For the text-containing cell, return its midpoint in [X, Y] coordinate format. 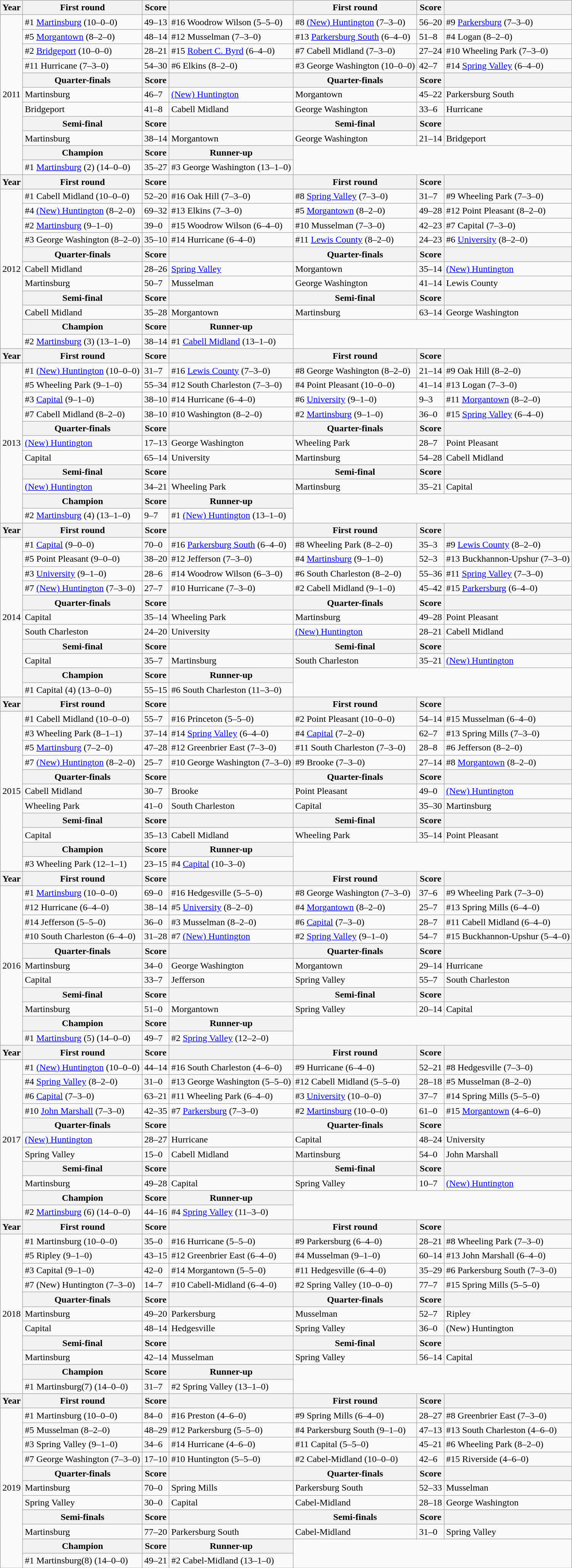
#9 Parkersburg (6–4–0) [355, 1241]
54–14 [430, 719]
39–0 [156, 225]
Brooke [231, 791]
#9 Lewis County (8–2–0) [508, 545]
35–3 [430, 545]
47–28 [156, 748]
#12 Parkersburg (5–5–0) [231, 1430]
#7 Cabell Midland (7–3–0) [355, 51]
27–7 [156, 588]
35–7 [156, 661]
#11 Hurricane (7–3–0) [82, 66]
49–7 [156, 1038]
35–27 [156, 167]
#6 South Charleston (11–3–0) [231, 690]
#12 Greenbrier East (6–4–0) [231, 1256]
#9 Hurricane (6–4–0) [355, 1067]
55–34 [156, 385]
#4 Parkersburg South (9–1–0) [355, 1430]
#16 Oak Hill (7–3–0) [231, 196]
Ripley [508, 1314]
#5 Wheeling Park (9–1–0) [82, 385]
47–13 [430, 1430]
#5 Point Pleasant (9–0–0) [82, 559]
#2 Spring Valley (10–0–0) [355, 1285]
#13 Spring Mills (6–4–0) [508, 908]
42–35 [156, 1111]
#12 Hurricane (6–4–0) [82, 908]
#12 Musselman (7–3–0) [231, 37]
#4 Martinsburg (9–1–0) [355, 559]
#6 Elkins (8–2–0) [231, 66]
#16 South Charleston (4–6–0) [231, 1067]
#10 Wheeling Park (7–3–0) [508, 51]
#2 Cabell Midland (9–1–0) [355, 588]
9–3 [430, 399]
#8 Wheeling Park (8–2–0) [355, 545]
#1 Martinsburg (2) (14–0–0) [82, 167]
#8 George Washington (8–2–0) [355, 370]
45–21 [430, 1444]
#3 George Washington (13–1–0) [231, 167]
#11 Morgantown (8–2–0) [508, 399]
#10 South Charleston (6–4–0) [82, 937]
#1 Cabell Midland (13–1–0) [231, 341]
#15 Buckhannon-Upshur (5–4–0) [508, 937]
34–21 [156, 487]
84–0 [156, 1415]
2019 [11, 1488]
#14 Morgantown (5–5–0) [231, 1270]
#15 Musselman (6–4–0) [508, 719]
10–7 [430, 1183]
Hedgesville [231, 1328]
#8 Spring Valley (7–3–0) [355, 196]
37–6 [430, 893]
28–8 [430, 748]
#14 Jefferson (5–5–0) [82, 922]
65–14 [156, 458]
#8 (New) Huntington (7–3–0) [355, 22]
52–21 [430, 1067]
46–7 [156, 95]
30–0 [156, 1502]
#1 Capital (4) (13–0–0) [82, 690]
54–30 [156, 66]
28–26 [156, 269]
Jefferson [231, 980]
49–0 [430, 791]
33–7 [156, 980]
#15 Robert C. Byrd (6–4–0) [231, 51]
#3 Wheeling Park (12–1–1) [82, 864]
9–7 [156, 516]
#11 Hedgesville (6–4–0) [355, 1270]
#3 George Washington (8–2–0) [82, 240]
55–15 [156, 690]
#15 Spring Valley (6–4–0) [508, 414]
51–0 [156, 1009]
#10 Washington (8–2–0) [231, 414]
#4 Spring Valley (8–2–0) [82, 1081]
45–22 [430, 95]
29–14 [430, 966]
Parkersburg [231, 1314]
44–14 [156, 1067]
69–32 [156, 211]
#11 South Charleston (7–3–0) [355, 748]
#8 Hedgesville (7–3–0) [508, 1067]
33–6 [430, 109]
#9 Brooke (7–3–0) [355, 762]
#10 George Washington (7–3–0) [231, 762]
50–7 [156, 283]
#11 Spring Valley (7–3–0) [508, 574]
#15 Parkersburg (6–4–0) [508, 588]
43–15 [156, 1256]
#10 Hurricane (7–3–0) [231, 588]
56–14 [430, 1358]
15–0 [156, 1154]
#6 University (8–2–0) [508, 240]
2013 [11, 443]
Lewis County [508, 283]
31–28 [156, 937]
#9 Parkersburg (7–3–0) [508, 22]
#13 Buckhannon-Upshur (7–3–0) [508, 559]
2016 [11, 966]
#2 Martinsburg (3) (13–1–0) [82, 341]
#7 Parkersburg (7–3–0) [231, 1111]
John Marshall [508, 1154]
#2 Martinsburg (6) (14–0–0) [82, 1212]
#14 Hurricane (4–6–0) [231, 1444]
42–0 [156, 1270]
#7 Capital (7–3–0) [508, 225]
#16 Lewis County (7–3–0) [231, 370]
#6 Wheeling Park (8–2–0) [508, 1444]
52–7 [430, 1314]
#16 Parkersburg South (6–4–0) [231, 545]
2012 [11, 269]
#6 South Charleston (8–2–0) [355, 574]
#16 Hedgesville (5–5–0) [231, 893]
#15 Morgantown (4–6–0) [508, 1111]
63–21 [156, 1096]
45–42 [430, 588]
#16 Preston (4–6–0) [231, 1415]
#1 Martinsburg(8) (14–0–0) [82, 1560]
#15 Riverside (4–6–0) [508, 1459]
2015 [11, 792]
#9 Oak Hill (8–2–0) [508, 370]
17–10 [156, 1459]
63–14 [430, 312]
48–24 [430, 1140]
#2 Cabel-Midland (10–0–0) [355, 1459]
42–14 [156, 1358]
#12 Point Pleasant (8–2–0) [508, 211]
#6 Parkersburg South (7–3–0) [508, 1270]
#2 Bridgeport (10–0–0) [82, 51]
17–13 [156, 443]
#8 Wheeling Park (7–3–0) [508, 1241]
#4 Capital (10–3–0) [231, 864]
#16 Princeton (5–5–0) [231, 719]
#4 Capital (7–2–0) [355, 733]
35–0 [156, 1241]
#10 Musselman (7–3–0) [355, 225]
#8 George Washington (7–3–0) [355, 893]
49–13 [156, 22]
42–7 [430, 66]
#15 Woodrow Wilson (6–4–0) [231, 225]
2017 [11, 1139]
#2 Martinsburg (10–0–0) [355, 1111]
#12 Jefferson (7–3–0) [231, 559]
#12 Cabell Midland (5–5–0) [355, 1081]
#3 University (9–1–0) [82, 574]
20–14 [430, 1009]
2014 [11, 617]
44–16 [156, 1212]
#14 Spring Mills (5–5–0) [508, 1096]
#13 John Marshall (6–4–0) [508, 1256]
#13 Parkersburg South (6–4–0) [355, 37]
35–30 [430, 806]
#14 Woodrow Wilson (6–3–0) [231, 574]
#11 Capital (5–5–0) [355, 1444]
#7 (New) Huntington (8–2–0) [82, 762]
56–20 [430, 22]
42–6 [430, 1459]
#4 Spring Valley (11–3–0) [231, 1212]
#2 Spring Valley (12–2–0) [231, 1038]
#3 Spring Valley (9–1–0) [82, 1444]
#13 South Charleston (4–6–0) [508, 1430]
#7 Cabell Midland (8–2–0) [82, 414]
#2 Spring Valley (13–1–0) [231, 1386]
#8 Morgantown (8–2–0) [508, 762]
41–0 [156, 806]
42–23 [430, 225]
#4 Logan (8–2–0) [508, 37]
#13 Logan (7–3–0) [508, 385]
54–7 [430, 937]
23–15 [156, 864]
#1 Martinsburg (5) (14–0–0) [82, 1038]
#13 Spring Mills (7–3–0) [508, 733]
Spring Mills [231, 1488]
#4 Morgantown (8–2–0) [355, 908]
#11 Lewis County (8–2–0) [355, 240]
2018 [11, 1314]
49–20 [156, 1314]
54–0 [430, 1154]
#2 Spring Valley (9–1–0) [355, 937]
48–29 [156, 1430]
61–0 [430, 1111]
#12 Greenbrier East (7–3–0) [231, 748]
51–8 [430, 37]
#6 University (9–1–0) [355, 399]
34–6 [156, 1444]
#3 George Washington (10–0–0) [355, 66]
#8 Greenbrier East (7–3–0) [508, 1415]
35–28 [156, 312]
52–33 [430, 1488]
49–21 [156, 1560]
#5 University (8–2–0) [231, 908]
#11 Wheeling Park (6–4–0) [231, 1096]
#4 (New) Huntington (8–2–0) [82, 211]
14–7 [156, 1285]
#15 Spring Mills (5–5–0) [508, 1285]
35–10 [156, 240]
#2 Cabel-Midland (13–1–0) [231, 1560]
52–3 [430, 559]
#11 Cabell Midland (6–4–0) [508, 922]
38–20 [156, 559]
#16 Hurricane (5–5–0) [231, 1241]
#1 Martinsburg(7) (14–0–0) [82, 1386]
#10 Cabell-Midland (6–4–0) [231, 1285]
62–7 [430, 733]
#16 Woodrow Wilson (5–5–0) [231, 22]
41–8 [156, 109]
60–14 [430, 1256]
#9 Spring Mills (6–4–0) [355, 1415]
#10 John Marshall (7–3–0) [82, 1111]
24–20 [156, 631]
#5 Martinsburg (7–2–0) [82, 748]
37–14 [156, 733]
#7 George Washington (7–3–0) [82, 1459]
#6 Jefferson (8–2–0) [508, 748]
35–13 [156, 835]
#7 (New) Huntington [231, 937]
#10 Huntington (5–5–0) [231, 1459]
24–23 [430, 240]
28–6 [156, 574]
#3 Musselman (8–2–0) [231, 922]
#13 Elkins (7–3–0) [231, 211]
27–24 [430, 51]
#2 Martinsburg (4) (13–1–0) [82, 516]
77–20 [156, 1531]
#3 Wheeling Park (8–1–1) [82, 733]
#13 George Washington (5–5–0) [231, 1081]
#2 Point Pleasant (10–0–0) [355, 719]
54–28 [430, 458]
52–20 [156, 196]
#1 Capital (9–0–0) [82, 545]
2011 [11, 95]
#4 Musselman (9–1–0) [355, 1256]
77–7 [430, 1285]
#3 University (10–0–0) [355, 1096]
30–7 [156, 791]
#1 (New) Huntington (13–1–0) [231, 516]
69–0 [156, 893]
34–0 [156, 966]
37–7 [430, 1096]
27–14 [430, 762]
#4 Point Pleasant (10–0–0) [355, 385]
55–36 [430, 574]
#5 Ripley (9–1–0) [82, 1256]
35–29 [430, 1270]
#12 South Charleston (7–3–0) [231, 385]
